Return [X, Y] of the center of cell containing provided text 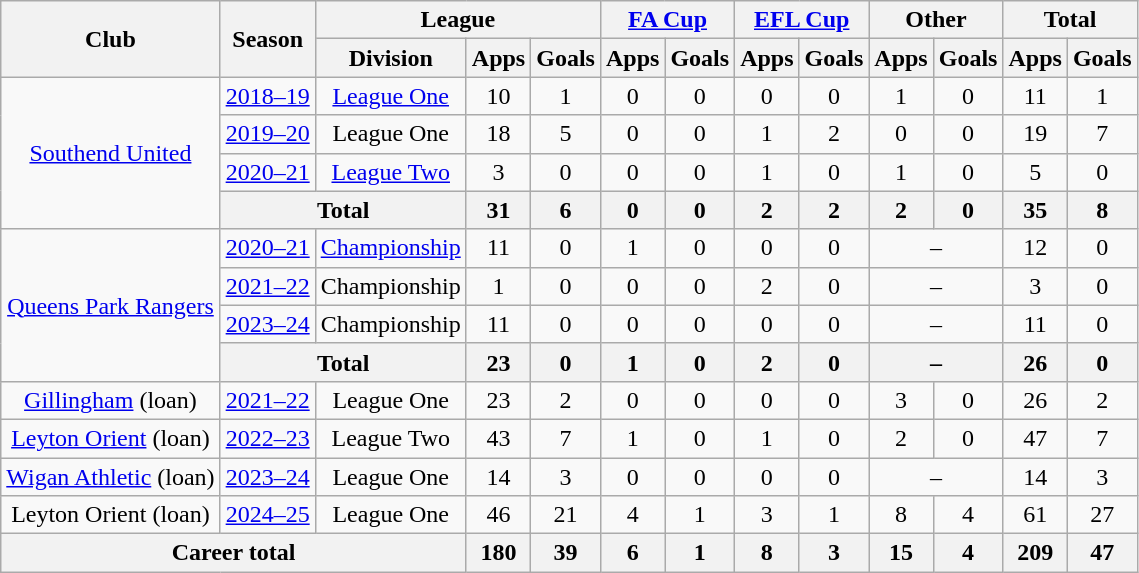
EFL Cup [802, 20]
18 [498, 134]
Wigan Athletic (loan) [110, 477]
Season [268, 39]
10 [498, 96]
180 [498, 553]
35 [1035, 210]
31 [498, 210]
Other [936, 20]
2018–19 [268, 96]
46 [498, 515]
19 [1035, 134]
2024–25 [268, 515]
27 [1102, 515]
39 [566, 553]
21 [566, 515]
Club [110, 39]
Southend United [110, 153]
209 [1035, 553]
12 [1035, 248]
FA Cup [667, 20]
Division [390, 58]
Career total [234, 553]
15 [901, 553]
Queens Park Rangers [110, 305]
2019–20 [268, 134]
43 [498, 438]
61 [1035, 515]
League [458, 20]
2022–23 [268, 438]
Gillingham (loan) [110, 400]
